Extract the [X, Y] coordinate from the center of the cell holding the provided text.  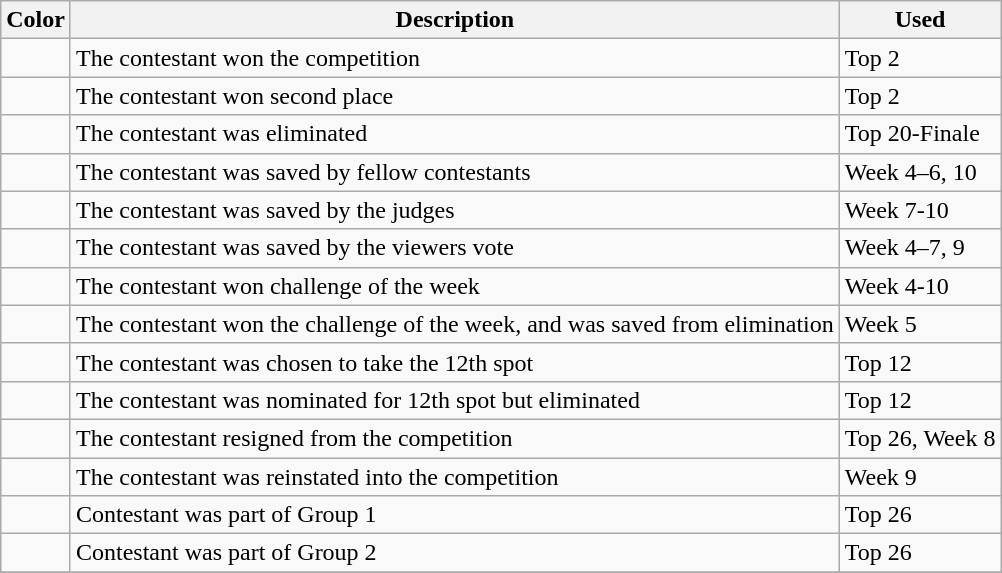
Week 4–6, 10 [920, 172]
Top 26, Week 8 [920, 438]
The contestant was reinstated into the competition [454, 477]
Week 5 [920, 324]
Color [36, 20]
The contestant was saved by fellow contestants [454, 172]
Top 20-Finale [920, 134]
The contestant won the competition [454, 58]
The contestant was saved by the judges [454, 210]
Week 4-10 [920, 286]
Contestant was part of Group 2 [454, 553]
The contestant was chosen to take the 12th spot [454, 362]
Description [454, 20]
The contestant was nominated for 12th spot but eliminated [454, 400]
The contestant was saved by the viewers vote [454, 248]
Week 4–7, 9 [920, 248]
The contestant won second place [454, 96]
The contestant won challenge of the week [454, 286]
The contestant was eliminated [454, 134]
The contestant won the challenge of the week, and was saved from elimination [454, 324]
The contestant resigned from the competition [454, 438]
Week 9 [920, 477]
Used [920, 20]
Contestant was part of Group 1 [454, 515]
Week 7-10 [920, 210]
